Pinpoint the cell where the given text exists, returning its (X, Y) midpoint coordinate. 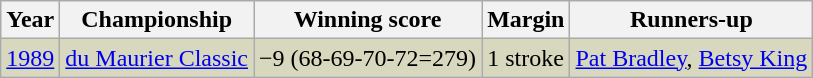
Year (30, 20)
1989 (30, 58)
Pat Bradley, Betsy King (692, 58)
Championship (157, 20)
Runners-up (692, 20)
1 stroke (526, 58)
du Maurier Classic (157, 58)
−9 (68-69-70-72=279) (368, 58)
Margin (526, 20)
Winning score (368, 20)
